Return [x, y] of the center of cell containing provided text 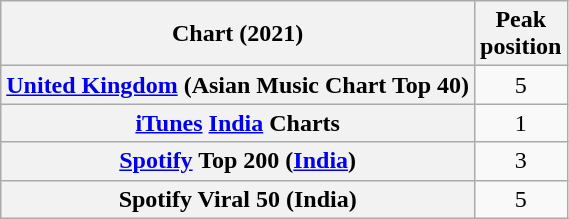
Chart (2021) [238, 34]
United Kingdom (Asian Music Chart Top 40) [238, 85]
iTunes India Charts [238, 123]
Peakposition [521, 34]
3 [521, 161]
1 [521, 123]
Spotify Top 200 (India) [238, 161]
Spotify Viral 50 (India) [238, 199]
